Identify which cell holds the provided text, then report its (x, y) central coordinate. 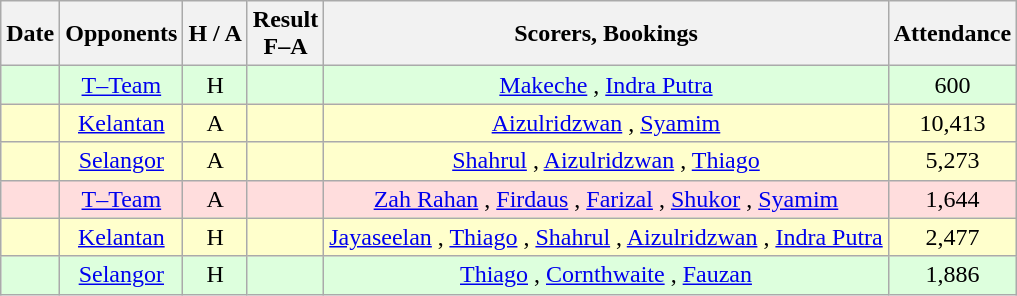
Shahrul , Aizulridzwan , Thiago (606, 161)
H / A (215, 34)
5,273 (952, 161)
1,644 (952, 199)
Scorers, Bookings (606, 34)
1,886 (952, 275)
Thiago , Cornthwaite , Fauzan (606, 275)
Zah Rahan , Firdaus , Farizal , Shukor , Syamim (606, 199)
Jayaseelan , Thiago , Shahrul , Aizulridzwan , Indra Putra (606, 237)
600 (952, 85)
ResultF–A (285, 34)
Date (30, 34)
10,413 (952, 123)
2,477 (952, 237)
Aizulridzwan , Syamim (606, 123)
Attendance (952, 34)
Opponents (122, 34)
Makeche , Indra Putra (606, 85)
